Scan for the cell matching the given text and deliver its [X, Y] coordinate at center. 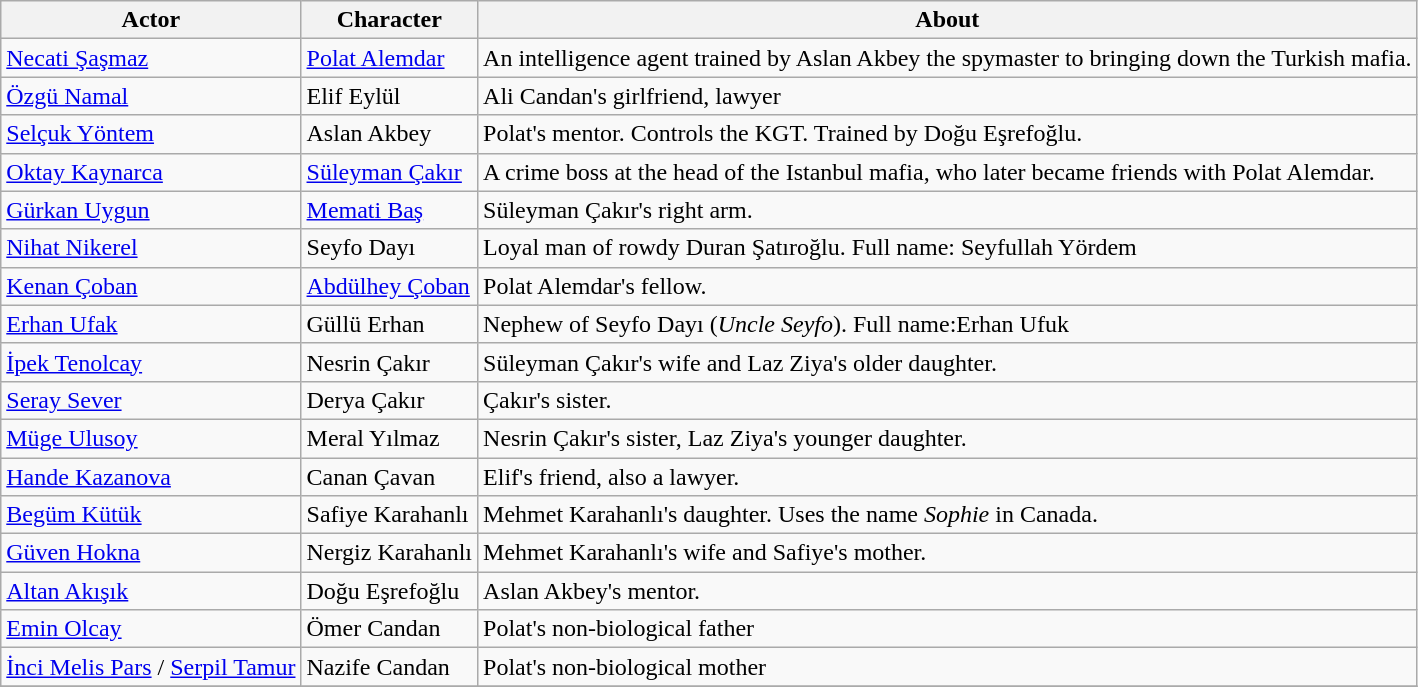
İpek Tenolcay [151, 362]
Necati Şaşmaz [151, 58]
Kenan Çoban [151, 286]
Mehmet Karahanlı's wife and Safiye's mother. [948, 553]
Ömer Candan [390, 629]
Nergiz Karahanlı [390, 553]
About [948, 20]
Abdülhey Çoban [390, 286]
Nesrin Çakır [390, 362]
Loyal man of rowdy Duran Şatıroğlu. Full name: Seyfullah Yördem [948, 248]
An intelligence agent trained by Aslan Akbey the spymaster to bringing down the Turkish mafia. [948, 58]
Gürkan Uygun [151, 210]
Süleyman Çakır [390, 172]
Selçuk Yöntem [151, 134]
Polat's non-biological mother [948, 667]
Memati Baş [390, 210]
Derya Çakır [390, 400]
Polat Alemdar's fellow. [948, 286]
Nihat Nikerel [151, 248]
Seyfo Dayı [390, 248]
Altan Akışık [151, 591]
Oktay Kaynarca [151, 172]
Character [390, 20]
Mehmet Karahanlı's daughter. Uses the name Sophie in Canada. [948, 515]
Süleyman Çakır's wife and Laz Ziya's older daughter. [948, 362]
Meral Yılmaz [390, 438]
Polat's non-biological father [948, 629]
Actor [151, 20]
Özgü Namal [151, 96]
Elif Eylül [390, 96]
Seray Sever [151, 400]
Ali Candan's girlfriend, lawyer [948, 96]
Emin Olcay [151, 629]
Çakır's sister. [948, 400]
Erhan Ufak [151, 324]
Güven Hokna [151, 553]
Elif's friend, also a lawyer. [948, 477]
Safiye Karahanlı [390, 515]
Polat Alemdar [390, 58]
Begüm Kütük [151, 515]
Müge Ulusoy [151, 438]
İnci Melis Pars / Serpil Tamur [151, 667]
Canan Çavan [390, 477]
Aslan Akbey's mentor. [948, 591]
A crime boss at the head of the Istanbul mafia, who later became friends with Polat Alemdar. [948, 172]
Hande Kazanova [151, 477]
Süleyman Çakır's right arm. [948, 210]
Güllü Erhan [390, 324]
Nazife Candan [390, 667]
Nesrin Çakır's sister, Laz Ziya's younger daughter. [948, 438]
Nephew of Seyfo Dayı (Uncle Seyfo). Full name:Erhan Ufuk [948, 324]
Polat's mentor. Controls the KGT. Trained by Doğu Eşrefoğlu. [948, 134]
Aslan Akbey [390, 134]
Doğu Eşrefoğlu [390, 591]
